Capture the cell that displays the provided text and extract its [X, Y] central coordinate. 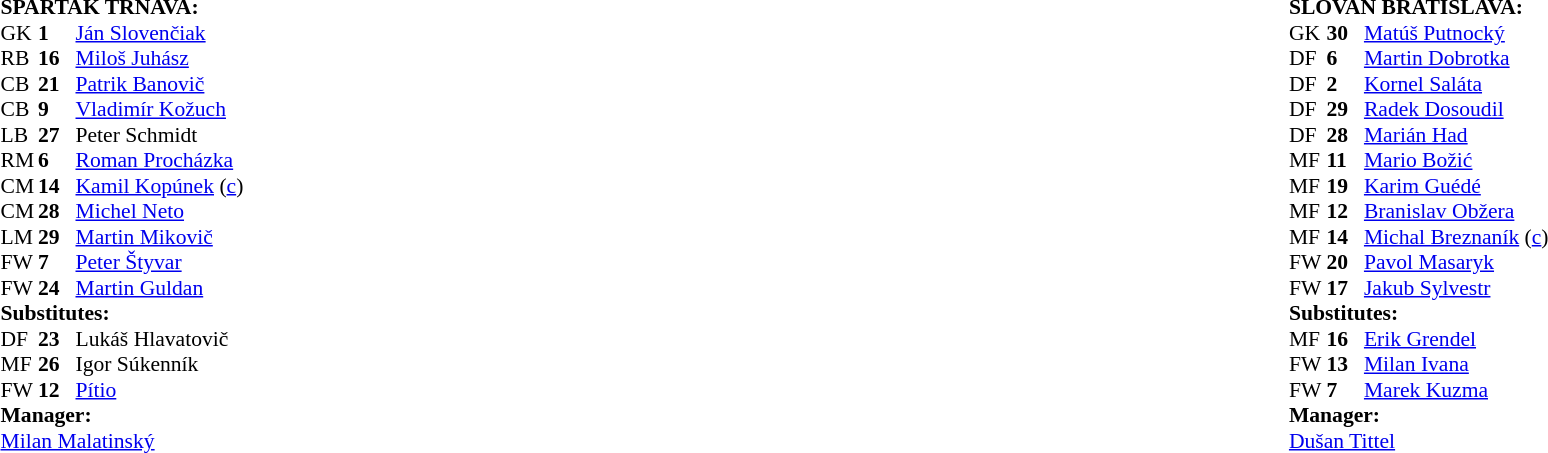
Pítio [160, 390]
Patrik Banovič [160, 84]
13 [1345, 365]
Martin Mikovič [160, 237]
LB [19, 135]
27 [57, 135]
19 [1345, 186]
LM [19, 237]
26 [57, 365]
RB [19, 59]
Igor Súkenník [160, 365]
1 [57, 33]
21 [57, 84]
30 [1345, 33]
2 [1345, 84]
17 [1345, 288]
Peter Štyvar [160, 263]
23 [57, 339]
Miloš Juhász [160, 59]
Substitutes: [122, 313]
Michel Neto [160, 211]
Roman Procházka [160, 161]
24 [57, 288]
Peter Schmidt [160, 135]
Martin Guldan [160, 288]
Lukáš Hlavatovič [160, 339]
Ján Slovenčiak [160, 33]
20 [1345, 263]
RM [19, 161]
Kamil Kopúnek (c) [160, 186]
11 [1345, 161]
9 [57, 109]
Manager: [122, 415]
Vladimír Kožuch [160, 109]
